Extract the [x, y] coordinate from the center of the cell holding the provided text.  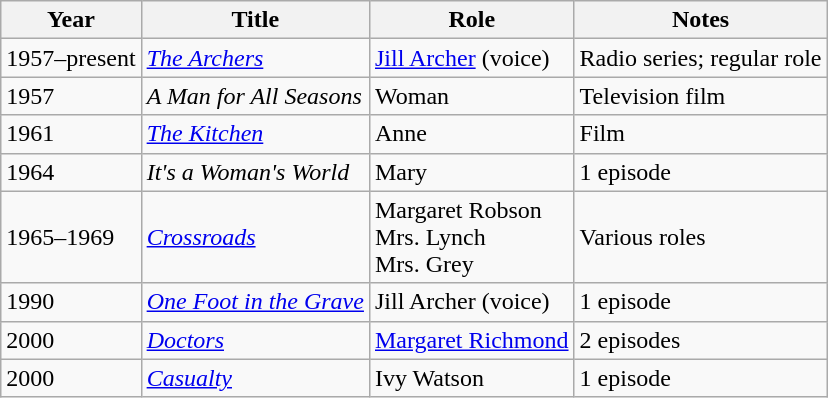
1961 [71, 134]
One Foot in the Grave [255, 302]
Various roles [700, 237]
1957 [71, 96]
It's a Woman's World [255, 172]
Margaret Richmond [472, 340]
Film [700, 134]
Role [472, 20]
1964 [71, 172]
Television film [700, 96]
2 episodes [700, 340]
Title [255, 20]
Margaret RobsonMrs. LynchMrs. Grey [472, 237]
Ivy Watson [472, 378]
Radio series; regular role [700, 58]
1965–1969 [71, 237]
The Archers [255, 58]
Mary [472, 172]
Anne [472, 134]
1957–present [71, 58]
Year [71, 20]
Doctors [255, 340]
Crossroads [255, 237]
Notes [700, 20]
The Kitchen [255, 134]
1990 [71, 302]
Casualty [255, 378]
Woman [472, 96]
A Man for All Seasons [255, 96]
